Return the (x, y) coordinate for the center point of the cell that contains the specified text.  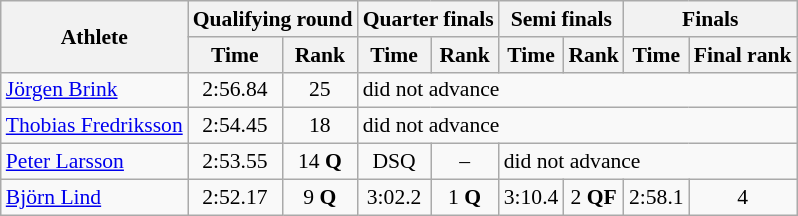
Björn Lind (94, 197)
2:53.55 (235, 162)
2:52.17 (235, 197)
14 Q (320, 162)
3:10.4 (532, 197)
18 (320, 126)
4 (743, 197)
Peter Larsson (94, 162)
Athlete (94, 36)
Quarter finals (428, 19)
Thobias Fredriksson (94, 126)
3:02.2 (394, 197)
25 (320, 90)
DSQ (394, 162)
2 QF (594, 197)
2:56.84 (235, 90)
Finals (710, 19)
Qualifying round (273, 19)
2:54.45 (235, 126)
Semi finals (562, 19)
Final rank (743, 55)
Jörgen Brink (94, 90)
1 Q (465, 197)
– (465, 162)
2:58.1 (656, 197)
9 Q (320, 197)
